Output the [x, y] coordinate of the center of the cell containing the given text.  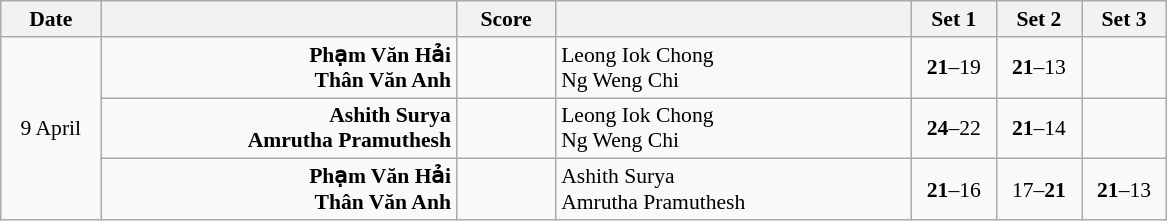
Set 2 [1038, 19]
21–14 [1038, 128]
17–21 [1038, 190]
24–22 [954, 128]
21–19 [954, 68]
21–16 [954, 190]
Set 1 [954, 19]
9 April [51, 128]
Set 3 [1124, 19]
Date [51, 19]
Score [506, 19]
